Identify which cell holds the provided text, then report its (X, Y) central coordinate. 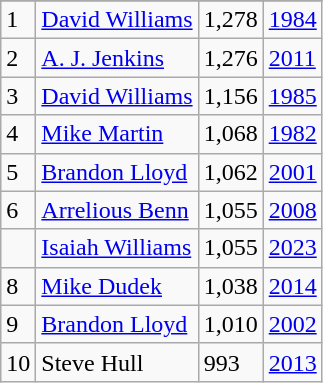
1,010 (230, 324)
8 (18, 286)
2 (18, 58)
9 (18, 324)
993 (230, 362)
1,278 (230, 20)
3 (18, 96)
2014 (292, 286)
1 (18, 20)
2023 (292, 248)
2011 (292, 58)
Isaiah Williams (117, 248)
A. J. Jenkins (117, 58)
1,062 (230, 172)
1,038 (230, 286)
1984 (292, 20)
2008 (292, 210)
5 (18, 172)
Steve Hull (117, 362)
6 (18, 210)
Mike Martin (117, 134)
2001 (292, 172)
1,156 (230, 96)
1985 (292, 96)
Mike Dudek (117, 286)
1982 (292, 134)
4 (18, 134)
10 (18, 362)
2013 (292, 362)
Arrelious Benn (117, 210)
2002 (292, 324)
1,276 (230, 58)
1,068 (230, 134)
